Search for the cell housing the specified text and yield its (x, y) center coordinate. 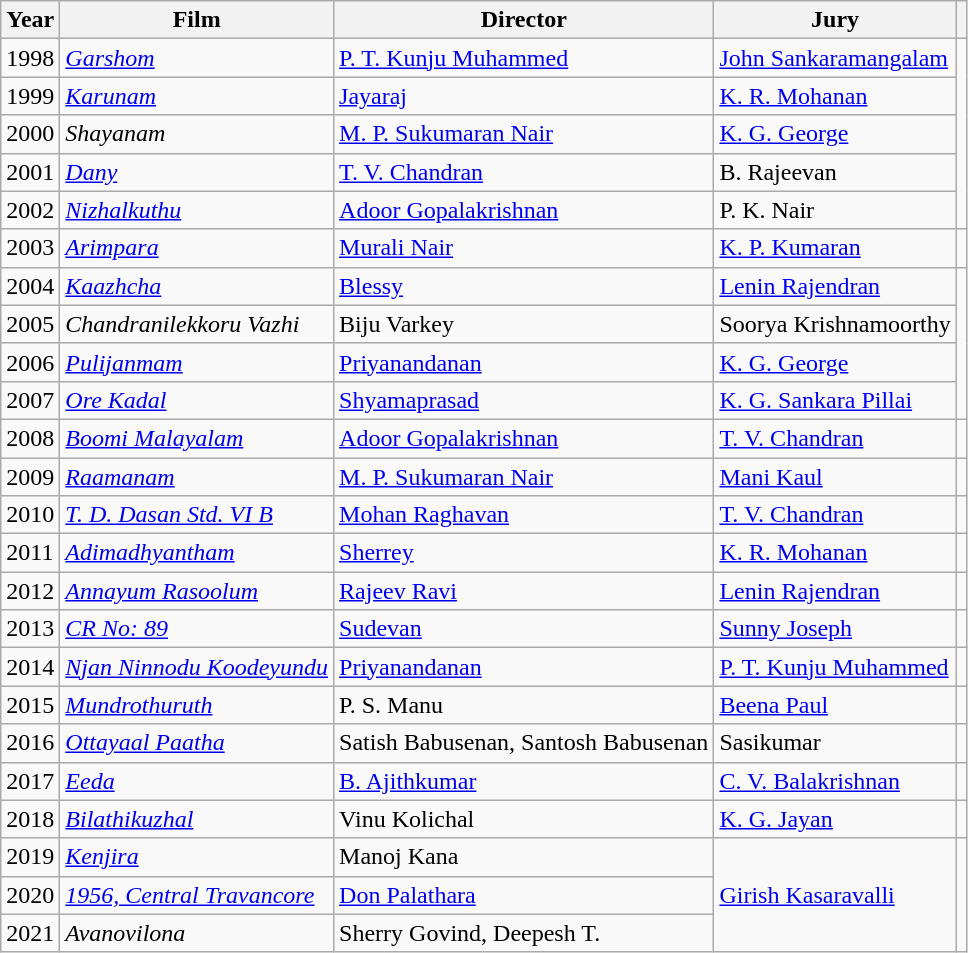
2007 (30, 400)
2000 (30, 134)
1956, Central Travancore (197, 895)
2003 (30, 248)
K. G. Jayan (835, 819)
B. Ajithkumar (524, 781)
Soorya Krishnamoorthy (835, 324)
2004 (30, 286)
P. S. Manu (524, 705)
Garshom (197, 58)
2009 (30, 477)
Ottayaal Paatha (197, 743)
2001 (30, 172)
CR No: 89 (197, 629)
Ore Kadal (197, 400)
P. K. Nair (835, 210)
Sasikumar (835, 743)
Adimadhyantham (197, 553)
Year (30, 20)
Director (524, 20)
Kaazhcha (197, 286)
Blessy (524, 286)
Vinu Kolichal (524, 819)
Raamanam (197, 477)
2006 (30, 362)
Arimpara (197, 248)
Mani Kaul (835, 477)
Chandranilekkoru Vazhi (197, 324)
Kenjira (197, 857)
Avanovilona (197, 933)
T. D. Dasan Std. VI B (197, 515)
Biju Varkey (524, 324)
Sunny Joseph (835, 629)
2019 (30, 857)
1998 (30, 58)
Rajeev Ravi (524, 591)
Boomi Malayalam (197, 438)
2013 (30, 629)
2010 (30, 515)
2008 (30, 438)
2012 (30, 591)
Sherrey (524, 553)
Dany (197, 172)
2016 (30, 743)
Njan Ninnodu Koodeyundu (197, 667)
2021 (30, 933)
Girish Kasaravalli (835, 895)
1999 (30, 96)
2017 (30, 781)
B. Rajeevan (835, 172)
Jury (835, 20)
Bilathikuzhal (197, 819)
Annayum Rasoolum (197, 591)
Jayaraj (524, 96)
2018 (30, 819)
Sudevan (524, 629)
Karunam (197, 96)
Satish Babusenan, Santosh Babusenan (524, 743)
John Sankaramangalam (835, 58)
Sherry Govind, Deepesh T. (524, 933)
Mundrothuruth (197, 705)
2011 (30, 553)
Manoj Kana (524, 857)
Shyamaprasad (524, 400)
Mohan Raghavan (524, 515)
K. P. Kumaran (835, 248)
2015 (30, 705)
C. V. Balakrishnan (835, 781)
Nizhalkuthu (197, 210)
2002 (30, 210)
Murali Nair (524, 248)
Film (197, 20)
Don Palathara (524, 895)
2014 (30, 667)
Eeda (197, 781)
K. G. Sankara Pillai (835, 400)
2005 (30, 324)
Pulijanmam (197, 362)
Shayanam (197, 134)
Beena Paul (835, 705)
2020 (30, 895)
